Capture the cell that displays the provided text and extract its (x, y) central coordinate. 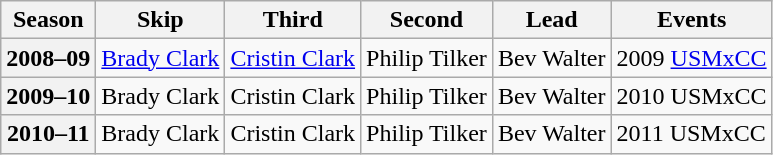
2009 USMxCC (692, 58)
Season (48, 20)
2009–10 (48, 96)
2010 USMxCC (692, 96)
2011 USMxCC (692, 134)
Skip (160, 20)
Events (692, 20)
Lead (552, 20)
Third (293, 20)
2008–09 (48, 58)
2010–11 (48, 134)
Second (427, 20)
